Return the [x, y] coordinate for the center point of the cell that contains the specified text.  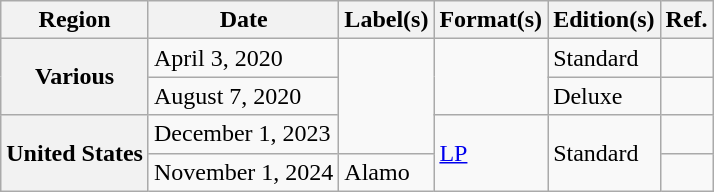
Format(s) [491, 20]
December 1, 2023 [243, 134]
April 3, 2020 [243, 58]
Edition(s) [604, 20]
Alamo [386, 172]
Label(s) [386, 20]
Region [75, 20]
Ref. [686, 20]
Deluxe [604, 96]
Date [243, 20]
Various [75, 77]
August 7, 2020 [243, 96]
November 1, 2024 [243, 172]
United States [75, 153]
LP [491, 153]
